Search for the cell housing the specified text and yield its [X, Y] center coordinate. 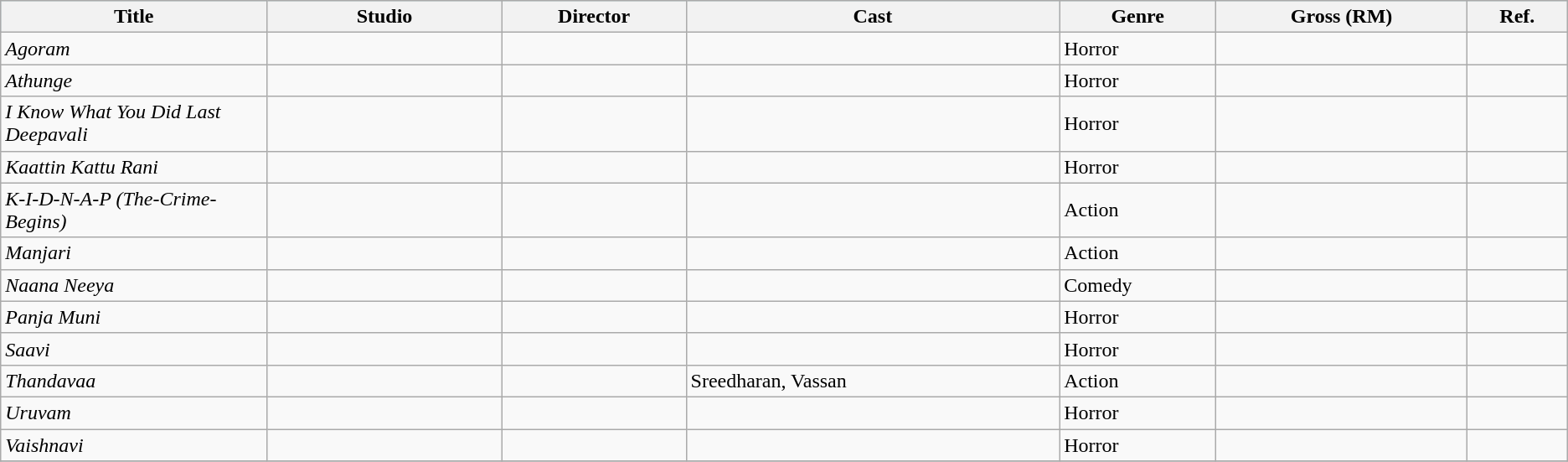
Naana Neeya [134, 285]
Gross (RM) [1342, 17]
Vaishnavi [134, 445]
Kaattin Kattu Rani [134, 167]
Agoram [134, 49]
Comedy [1137, 285]
Saavi [134, 349]
Uruvam [134, 413]
K-I-D-N-A-P (The-Crime-Begins) [134, 210]
Cast [873, 17]
Athunge [134, 80]
Title [134, 17]
Thandavaa [134, 381]
Manjari [134, 253]
Panja Muni [134, 317]
Genre [1137, 17]
Ref. [1517, 17]
Director [594, 17]
I Know What You Did Last Deepavali [134, 124]
Studio [385, 17]
Sreedharan, Vassan [873, 381]
